For the text-containing cell, return its midpoint in [x, y] coordinate format. 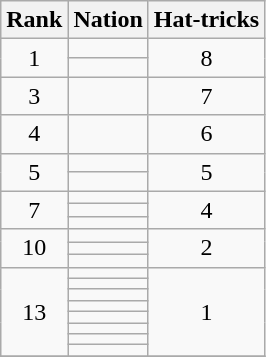
10 [34, 248]
Nation [108, 20]
6 [206, 134]
Rank [34, 20]
13 [34, 311]
8 [206, 58]
Hat-tricks [206, 20]
2 [206, 248]
3 [34, 96]
